Pinpoint the cell where the given text exists, returning its [x, y] midpoint coordinate. 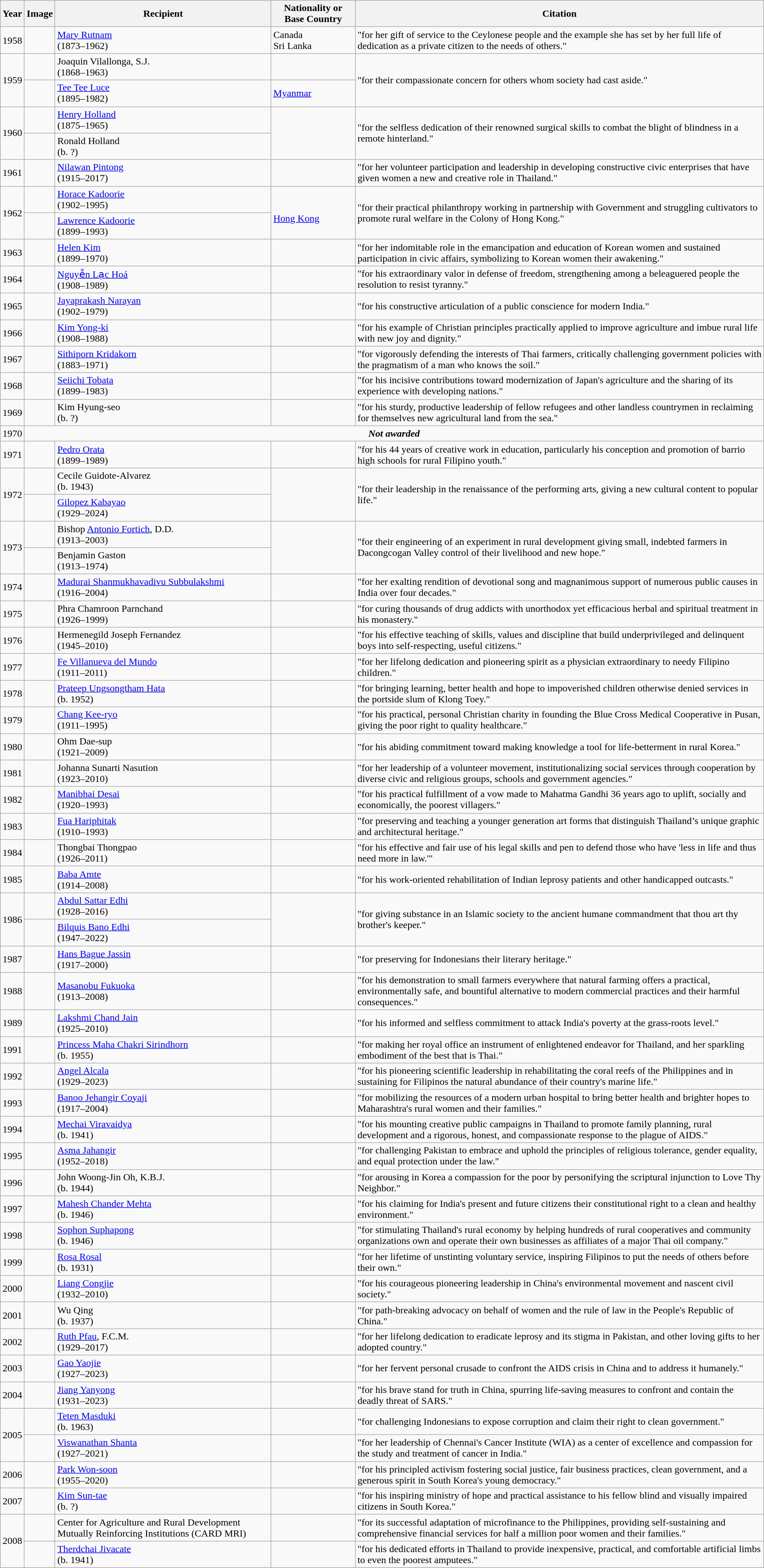
"for his claiming for India's present and future citizens their constitutional right to a clean and healthy environment." [559, 1209]
Liang Congjie(1932–2010) [163, 1289]
1992 [12, 1077]
"for his constructive articulation of a public conscience for modern India." [559, 306]
"for his work-oriented rehabilitation of Indian leprosy patients and other handicapped outcasts." [559, 879]
1986 [12, 919]
Prateep Ungsongtham Hata(b. 1952) [163, 694]
"for her lifelong dedication and pioneering spirit as a physician extraordinary to needy Filipino children." [559, 667]
Banoo Jehangir Coyaji(1917–2004) [163, 1103]
"for their leadership in the renaissance of the performing arts, giving a new cultural content to popular life." [559, 494]
1982 [12, 800]
1961 [12, 173]
Thongbai Thongpao(1926–2011) [163, 853]
Not awarded [394, 433]
"for his informed and selfless commitment to attack India's poverty at the grass-roots level." [559, 1024]
Asma Jahangir(1952–2018) [163, 1156]
"for her leadership of Chennai's Cancer Institute (WIA) as a center of excellence and compassion for the study and treatment of cancer in India." [559, 1448]
"for path-breaking advocacy on behalf of women and the rule of law in the People's Republic of China." [559, 1315]
1980 [12, 747]
1988 [12, 991]
Joaquin Vilallonga, S.J.(1868–1963) [163, 67]
Cecile Guidote-Alvarez(b. 1943) [163, 481]
Baba Amte(1914–2008) [163, 879]
Johanna Sunarti Nasution(1923–2010) [163, 773]
"for his abiding commitment toward making knowledge a tool for life-betterment in rural Korea." [559, 747]
Kim Hyung-seo(b. ?) [163, 412]
Viswanathan Shanta(1927–2021) [163, 1448]
1985 [12, 879]
1996 [12, 1183]
Phra Chamroon Parnchand(1926–1999) [163, 614]
Hong Kong [313, 213]
"for preserving and teaching a younger generation art forms that distinguish Thailand’s unique graphic and architectural heritage." [559, 826]
2005 [12, 1435]
Mechai Viravaidya(b. 1941) [163, 1130]
Ruth Pfau, F.C.M.(1929–2017) [163, 1342]
1997 [12, 1209]
Center for Agriculture and Rural Development Mutually Reinforcing Institutions (CARD MRI) [163, 1528]
2000 [12, 1289]
2002 [12, 1342]
Jayaprakash Narayan(1902–1979) [163, 306]
"for their compassionate concern for others whom society had cast aside." [559, 80]
2004 [12, 1395]
Sophon Suphapong(b. 1946) [163, 1236]
"for bringing learning, better health and hope to impoverished children otherwise denied services in the portside slum of Klong Toey." [559, 694]
Abdul Sattar Edhi(1928–2016) [163, 906]
Princess Maha Chakri Sirindhorn(b. 1955) [163, 1050]
"for her exalting rendition of devotional song and magnanimous support of numerous public causes in India over four decades." [559, 588]
1974 [12, 588]
Image [40, 14]
Ronald Holland(b. ?) [163, 146]
"for making her royal office an instrument of enlightened endeavor for Thailand, and her sparkling embodiment of the best that is Thai." [559, 1050]
Horace Kadoorie(1902–1995) [163, 199]
Citation [559, 14]
Park Won-soon(1955–2020) [163, 1475]
Helen Kim(1899–1970) [163, 252]
1958 [12, 40]
Lakshmi Chand Jain(1925–2010) [163, 1024]
Teten Masduki(b. 1963) [163, 1422]
Gilopez Kabayao(1929–2024) [163, 508]
"for challenging Indonesians to expose corruption and claim their right to clean government." [559, 1422]
1960 [12, 133]
"for his effective and fair use of his legal skills and pen to defend those who have 'less in life and thus need more in law.'" [559, 853]
1972 [12, 494]
2003 [12, 1368]
Chang Kee-ryo(1911–1995) [163, 720]
Bilquis Bano Edhi(1947–2022) [163, 932]
Henry Holland(1875–1965) [163, 120]
Therdchai Jivacate(b. 1941) [163, 1554]
"for her lifetime of unstinting voluntary service, inspiring Filipinos to put the needs of others before their own." [559, 1262]
1978 [12, 694]
"for her lifelong dedication to eradicate leprosy and its stigma in Pakistan, and other loving gifts to her adopted country." [559, 1342]
Nguyễn Lạc Hoá(1908–1989) [163, 279]
"for his courageous pioneering leadership in China's environmental movement and nascent civil society." [559, 1289]
"for his practical fulfillment of a vow made to Mahatma Gandhi 36 years ago to uplift, socially and economically, the poorest villagers." [559, 800]
Fua Hariphitak(1910–1993) [163, 826]
Pedro Orata(1899–1989) [163, 455]
1965 [12, 306]
1963 [12, 252]
1979 [12, 720]
"for giving substance in an Islamic society to the ancient humane commandment that thou art thy brother's keeper." [559, 919]
1969 [12, 412]
"for her fervent personal crusade to confront the AIDS crisis in China and to address it humanely." [559, 1368]
"for his practical, personal Christian charity in founding the Blue Cross Medical Cooperative in Pusan, giving the poor right to quality healthcare." [559, 720]
Recipient [163, 14]
Madurai Shanmukhavadivu Subbulakshmi(1916–2004) [163, 588]
2008 [12, 1541]
1994 [12, 1130]
1991 [12, 1050]
1993 [12, 1103]
Lawrence Kadoorie(1899–1993) [163, 226]
John Woong-Jin Oh, K.B.J.(b. 1944) [163, 1183]
Angel Alcala(1929–2023) [163, 1077]
1973 [12, 547]
Seiichi Tobata(1899–1983) [163, 386]
Fe Villanueva del Mundo(1911–2011) [163, 667]
Ohm Dae-sup(1921–2009) [163, 747]
1981 [12, 773]
"for his effective teaching of skills, values and discipline that build underprivileged and delinquent boys into self-respecting, useful citizens." [559, 641]
Sithiporn Kridakorn(1883–1971) [163, 359]
"for his extraordinary valor in defense of freedom, strengthening among a beleaguered people the resolution to resist tyranny." [559, 279]
1983 [12, 826]
"for curing thousands of drug addicts with unorthodox yet efficacious herbal and spiritual treatment in his monastery." [559, 614]
"for vigorously defending the interests of Thai farmers, critically challenging government policies with the pragmatism of a man who knows the soil." [559, 359]
CanadaSri Lanka [313, 40]
"for his brave stand for truth in China, spurring life-saving measures to confront and contain the deadly threat of SARS." [559, 1395]
1962 [12, 213]
"for preserving for Indonesians their literary heritage." [559, 959]
1975 [12, 614]
1989 [12, 1024]
1967 [12, 359]
"for challenging Pakistan to embrace and uphold the principles of religious tolerance, gender equality, and equal protection under the law." [559, 1156]
Benjamin Gaston(1913–1974) [163, 561]
Jiang Yanyong(1931–2023) [163, 1395]
1984 [12, 853]
"for his inspiring ministry of hope and practical assistance to his fellow blind and visually impaired citizens in South Korea." [559, 1501]
Mary Rutnam(1873–1962) [163, 40]
2001 [12, 1315]
Kim Sun-tae(b. ?) [163, 1501]
Myanmar [313, 93]
2007 [12, 1501]
"for his 44 years of creative work in education, particularly his conception and promotion of barrio high schools for rural Filipino youth." [559, 455]
1971 [12, 455]
Manibhai Desai(1920–1993) [163, 800]
1964 [12, 279]
Tee Tee Luce(1895–1982) [163, 93]
1976 [12, 641]
Hermenegild Joseph Fernandez(1945–2010) [163, 641]
1968 [12, 386]
Gao Yaojie(1927–2023) [163, 1368]
1995 [12, 1156]
"for mobilizing the resources of a modern urban hospital to bring better health and brighter hopes to Maharashtra's rural women and their families." [559, 1103]
1966 [12, 333]
Bishop Antonio Fortich, D.D.(1913–2003) [163, 534]
1998 [12, 1236]
Hans Bague Jassin(1917–2000) [163, 959]
"for his incisive contributions toward modernization of Japan's agriculture and the sharing of its experience with developing nations." [559, 386]
Year [12, 14]
Rosa Rosal(b. 1931) [163, 1262]
2006 [12, 1475]
Nilawan Pintong(1915–2017) [163, 173]
1999 [12, 1262]
1959 [12, 80]
"for his dedicated efforts in Thailand to provide inexpensive, practical, and comfortable artificial limbs to even the poorest amputees." [559, 1554]
Wu Qing(b. 1937) [163, 1315]
Kim Yong-ki(1908–1988) [163, 333]
Mahesh Chander Mehta(b. 1946) [163, 1209]
1970 [12, 433]
"for arousing in Korea a compassion for the poor by personifying the scriptural injunction to Love Thy Neighbor." [559, 1183]
"for his example of Christian principles practically applied to improve agriculture and imbue rural life with new joy and dignity." [559, 333]
Masanobu Fukuoka(1913–2008) [163, 991]
"for the selfless dedication of their renowned surgical skills to combat the blight of blindness in a remote hinterland." [559, 133]
1987 [12, 959]
Nationality or Base Country [313, 14]
1977 [12, 667]
